Determine the (X, Y) coordinate at the center of the cell enclosing the given text.  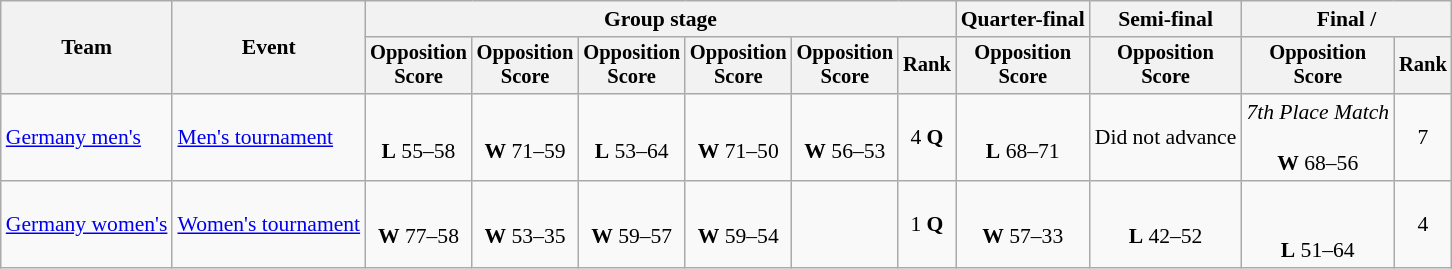
W 56–53 (846, 138)
1 Q (927, 224)
W 71–59 (526, 138)
4 (1423, 224)
L 51–64 (1318, 224)
4 Q (927, 138)
W 57–33 (1023, 224)
Final / (1346, 19)
Women's tournament (268, 224)
Event (268, 48)
Team (87, 48)
W 71–50 (738, 138)
Quarter-final (1023, 19)
L 53–64 (632, 138)
Semi-final (1166, 19)
Group stage (660, 19)
W 53–35 (526, 224)
Did not advance (1166, 138)
Germany men's (87, 138)
W 59–57 (632, 224)
L 42–52 (1166, 224)
L 68–71 (1023, 138)
7 (1423, 138)
Germany women's (87, 224)
Men's tournament (268, 138)
W 59–54 (738, 224)
W 77–58 (418, 224)
L 55–58 (418, 138)
7th Place MatchW 68–56 (1318, 138)
